Pinpoint the cell where the given text exists, returning its (x, y) midpoint coordinate. 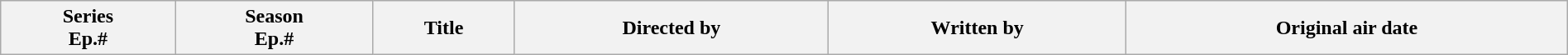
Title (443, 28)
SeasonEp.# (275, 28)
Directed by (672, 28)
Original air date (1347, 28)
Written by (978, 28)
SeriesEp.# (88, 28)
